Return the [X, Y] coordinate for the center point of the cell that contains the specified text.  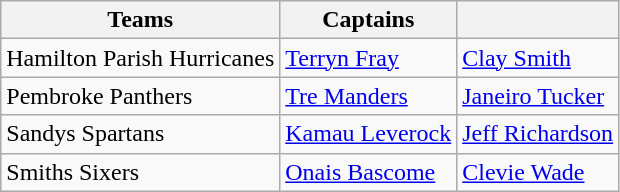
Smiths Sixers [140, 172]
Clay Smith [538, 58]
Jeff Richardson [538, 134]
Sandys Spartans [140, 134]
Pembroke Panthers [140, 96]
Hamilton Parish Hurricanes [140, 58]
Kamau Leverock [368, 134]
Teams [140, 20]
Captains [368, 20]
Janeiro Tucker [538, 96]
Terryn Fray [368, 58]
Onais Bascome [368, 172]
Tre Manders [368, 96]
Clevie Wade [538, 172]
